Detect which cell encompasses the target text, then output its (X, Y) center coordinate. 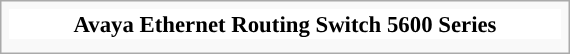
Avaya Ethernet Routing Switch 5600 Series (285, 24)
